Search for the cell housing the specified text and yield its (X, Y) center coordinate. 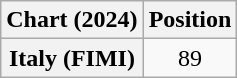
89 (190, 58)
Italy (FIMI) (72, 58)
Position (190, 20)
Chart (2024) (72, 20)
